Extract the (x, y) coordinate from the center of the cell holding the provided text.  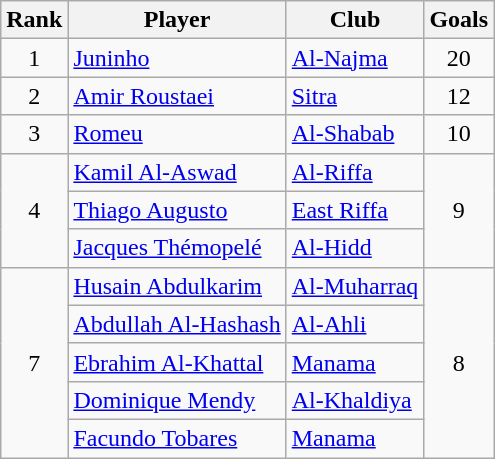
7 (34, 362)
10 (459, 134)
Rank (34, 20)
Abdullah Al-Hashash (177, 324)
Amir Roustaei (177, 96)
Al-Shabab (355, 134)
2 (34, 96)
Ebrahim Al-Khattal (177, 362)
Al-Ahli (355, 324)
Thiago Augusto (177, 210)
Dominique Mendy (177, 400)
Goals (459, 20)
Club (355, 20)
1 (34, 58)
4 (34, 210)
Al-Najma (355, 58)
Al-Muharraq (355, 286)
12 (459, 96)
9 (459, 210)
Al-Riffa (355, 172)
Juninho (177, 58)
8 (459, 362)
3 (34, 134)
Romeu (177, 134)
Sitra (355, 96)
Player (177, 20)
Husain Abdulkarim (177, 286)
East Riffa (355, 210)
Kamil Al-Aswad (177, 172)
Al-Hidd (355, 248)
20 (459, 58)
Jacques Thémopelé (177, 248)
Facundo Tobares (177, 438)
Al-Khaldiya (355, 400)
